Pinpoint the cell where the given text exists, returning its [x, y] midpoint coordinate. 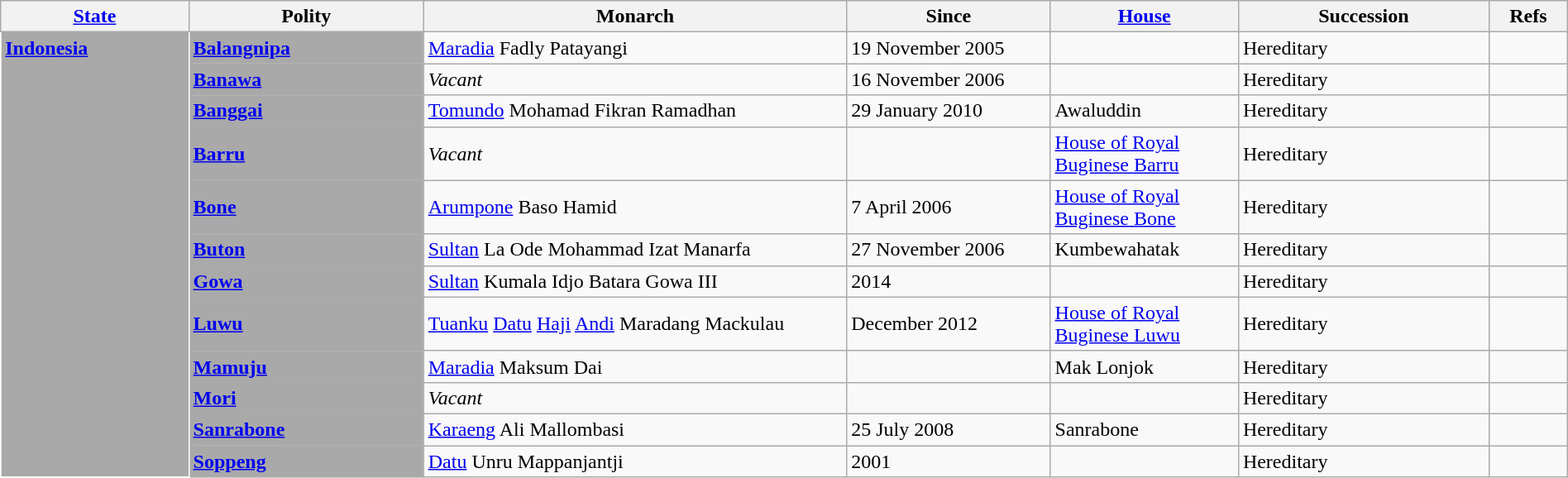
27 November 2006 [949, 250]
Kumbewahatak [1145, 250]
Balangnipa [306, 48]
Sultan La Ode Mohammad Izat Manarfa [635, 250]
Banawa [306, 79]
Karaeng Ali Mallombasi [635, 429]
25 July 2008 [949, 429]
19 November 2005 [949, 48]
State [94, 17]
Soppeng [306, 461]
Arumpone Baso Hamid [635, 207]
Mori [306, 398]
7 April 2006 [949, 207]
House of Royal Buginese Bone [1145, 207]
2001 [949, 461]
Buton [306, 250]
Tomundo Mohamad Fikran Ramadhan [635, 111]
Gowa [306, 281]
16 November 2006 [949, 79]
29 January 2010 [949, 111]
Indonesia [94, 255]
House [1145, 17]
Since [949, 17]
Bone [306, 207]
House of Royal Buginese Barru [1145, 154]
Awaluddin [1145, 111]
Banggai [306, 111]
Sultan Kumala Idjo Batara Gowa III [635, 281]
Maradia Maksum Dai [635, 366]
Luwu [306, 324]
Mak Lonjok [1145, 366]
Tuanku Datu Haji Andi Maradang Mackulau [635, 324]
Polity [306, 17]
December 2012 [949, 324]
Barru [306, 154]
Datu Unru Mappanjantji [635, 461]
Succession [1363, 17]
House of Royal Buginese Luwu [1145, 324]
Mamuju [306, 366]
Monarch [635, 17]
Maradia Fadly Patayangi [635, 48]
2014 [949, 281]
Refs [1528, 17]
